Locate the cell with the specified text and output its [x, y] center coordinate. 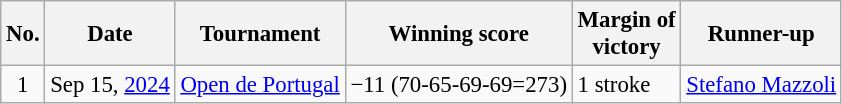
Tournament [260, 34]
Sep 15, 2024 [110, 85]
Date [110, 34]
Stefano Mazzoli [762, 85]
Runner-up [762, 34]
−11 (70-65-69-69=273) [458, 85]
Winning score [458, 34]
Open de Portugal [260, 85]
No. [23, 34]
1 stroke [626, 85]
1 [23, 85]
Margin ofvictory [626, 34]
